Scan for the cell matching the given text and deliver its (X, Y) coordinate at center. 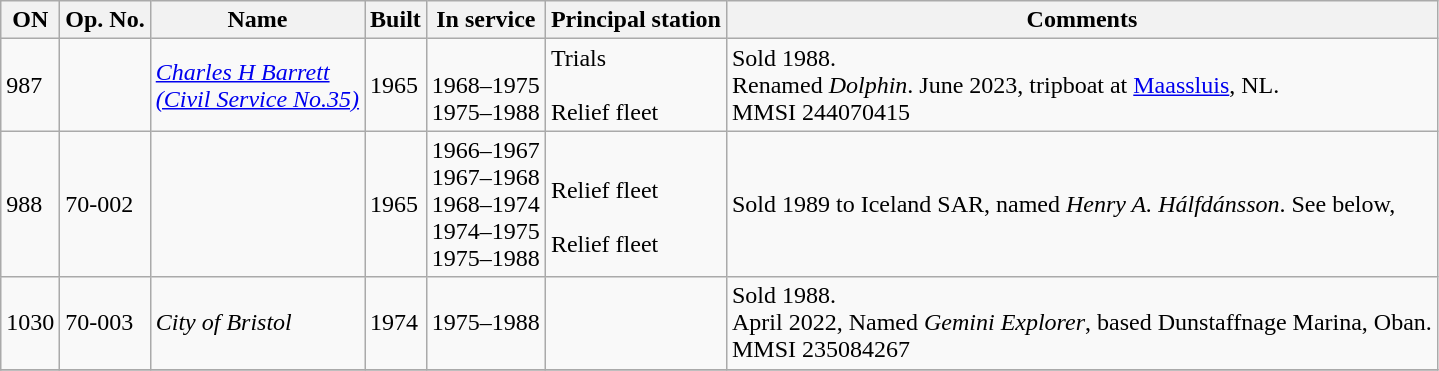
Sold 1988. Renamed Dolphin. June 2023, tripboat at Maassluis, NL. MMSI 244070415 (1082, 85)
City of Bristol (257, 323)
Principal station (636, 20)
Comments (1082, 20)
TrialsRelief fleet (636, 85)
988 (30, 204)
1966–19671967–19681968–19741974–19751975–1988 (486, 204)
1030 (30, 323)
Sold 1988. April 2022, Named Gemini Explorer, based Dunstaffnage Marina, Oban. MMSI 235084267 (1082, 323)
Charles H Barrett(Civil Service No.35) (257, 85)
1974 (396, 323)
70-002 (105, 204)
Relief fleetRelief fleet (636, 204)
In service (486, 20)
Name (257, 20)
1975–1988 (486, 323)
Built (396, 20)
1968–19751975–1988 (486, 85)
987 (30, 85)
70-003 (105, 323)
ON (30, 20)
Sold 1989 to Iceland SAR, named Henry A. Hálfdánsson. See below, (1082, 204)
Op. No. (105, 20)
